Capture the cell that displays the provided text and extract its (X, Y) central coordinate. 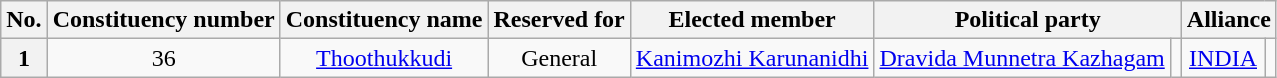
36 (164, 58)
Political party (1028, 20)
INDIA (1222, 58)
Thoothukkudi (384, 58)
General (559, 58)
Dravida Munnetra Kazhagam (1022, 58)
1 (24, 58)
Alliance (1228, 20)
No. (24, 20)
Reserved for (559, 20)
Constituency number (164, 20)
Kanimozhi Karunanidhi (752, 58)
Elected member (752, 20)
Constituency name (384, 20)
